For the text-containing cell, return its midpoint in [X, Y] coordinate format. 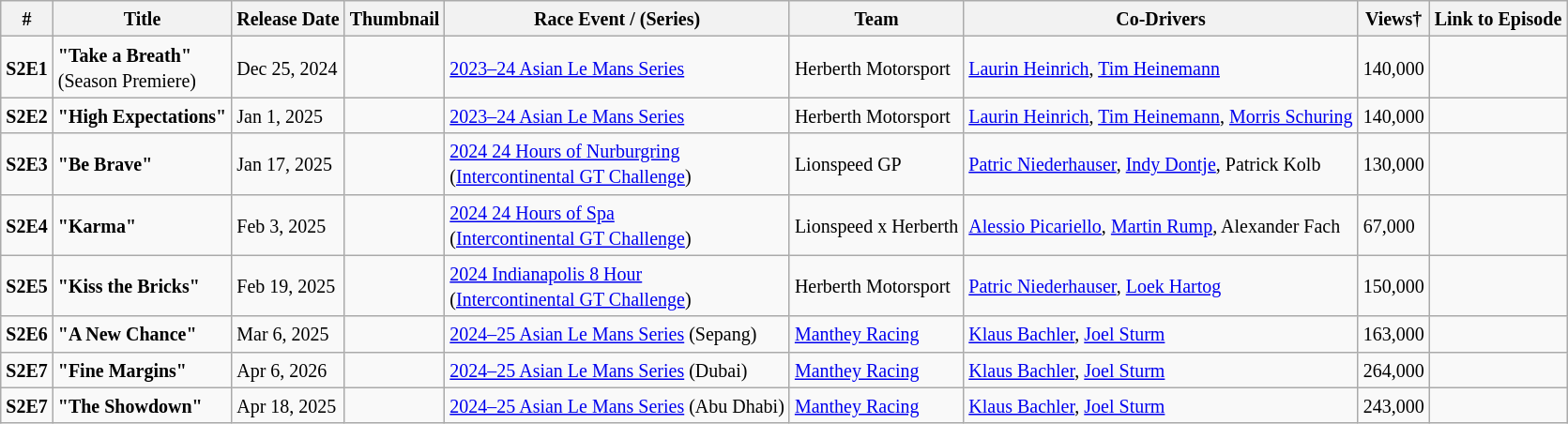
Feb 19, 2025 [288, 285]
"Be Brave" [142, 163]
S2E6 [27, 334]
Mar 6, 2025 [288, 334]
Jan 1, 2025 [288, 115]
Release Date [288, 19]
Apr 18, 2025 [288, 405]
Laurin Heinrich, Tim Heinemann [1161, 68]
2024–25 Asian Le Mans Series (Abu Dhabi) [617, 405]
67,000 [1393, 225]
"Karma" [142, 225]
Dec 25, 2024 [288, 68]
Lionspeed x Herberth [876, 225]
S2E1 [27, 68]
2024 24 Hours of Spa(Intercontinental GT Challenge) [617, 225]
Alessio Picariello, Martin Rump, Alexander Fach [1161, 225]
2024 24 Hours of Nurburgring(Intercontinental GT Challenge) [617, 163]
Co-Drivers [1161, 19]
Jan 17, 2025 [288, 163]
Team [876, 19]
Feb 3, 2025 [288, 225]
Laurin Heinrich, Tim Heinemann, Morris Schuring [1161, 115]
Apr 6, 2026 [288, 370]
2024–25 Asian Le Mans Series (Sepang) [617, 334]
"High Expectations" [142, 115]
S2E3 [27, 163]
163,000 [1393, 334]
Thumbnail [394, 19]
Patric Niederhauser, Indy Dontje, Patrick Kolb [1161, 163]
S2E2 [27, 115]
"Fine Margins" [142, 370]
"Kiss the Bricks" [142, 285]
# [27, 19]
Views† [1393, 19]
Patric Niederhauser, Loek Hartog [1161, 285]
Race Event / (Series) [617, 19]
S2E4 [27, 225]
Link to Episode [1498, 19]
Title [142, 19]
264,000 [1393, 370]
S2E5 [27, 285]
"Take a Breath"(Season Premiere) [142, 68]
150,000 [1393, 285]
243,000 [1393, 405]
"The Showdown" [142, 405]
2024 Indianapolis 8 Hour(Intercontinental GT Challenge) [617, 285]
Lionspeed GP [876, 163]
130,000 [1393, 163]
2024–25 Asian Le Mans Series (Dubai) [617, 370]
"A New Chance" [142, 334]
